Scan for the cell matching the given text and deliver its [x, y] coordinate at center. 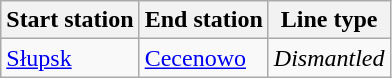
Line type [329, 20]
End station [204, 20]
Słupsk [70, 58]
Cecenowo [204, 58]
Start station [70, 20]
Dismantled [329, 58]
